Locate the cell with the specified text and output its (x, y) center coordinate. 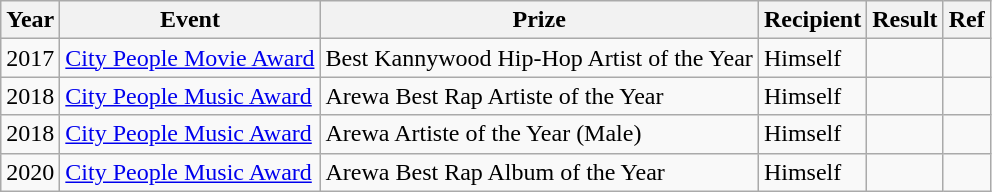
Event (190, 20)
Best Kannywood Hip-Hop Artist of the Year (539, 58)
Ref (966, 20)
Arewa Best Rap Artiste of the Year (539, 96)
Prize (539, 20)
City People Movie Award (190, 58)
2017 (30, 58)
Year (30, 20)
Recipient (812, 20)
Arewa Best Rap Album of the Year (539, 172)
2020 (30, 172)
Arewa Artiste of the Year (Male) (539, 134)
Result (905, 20)
